For the text-containing cell, return its midpoint in (x, y) coordinate format. 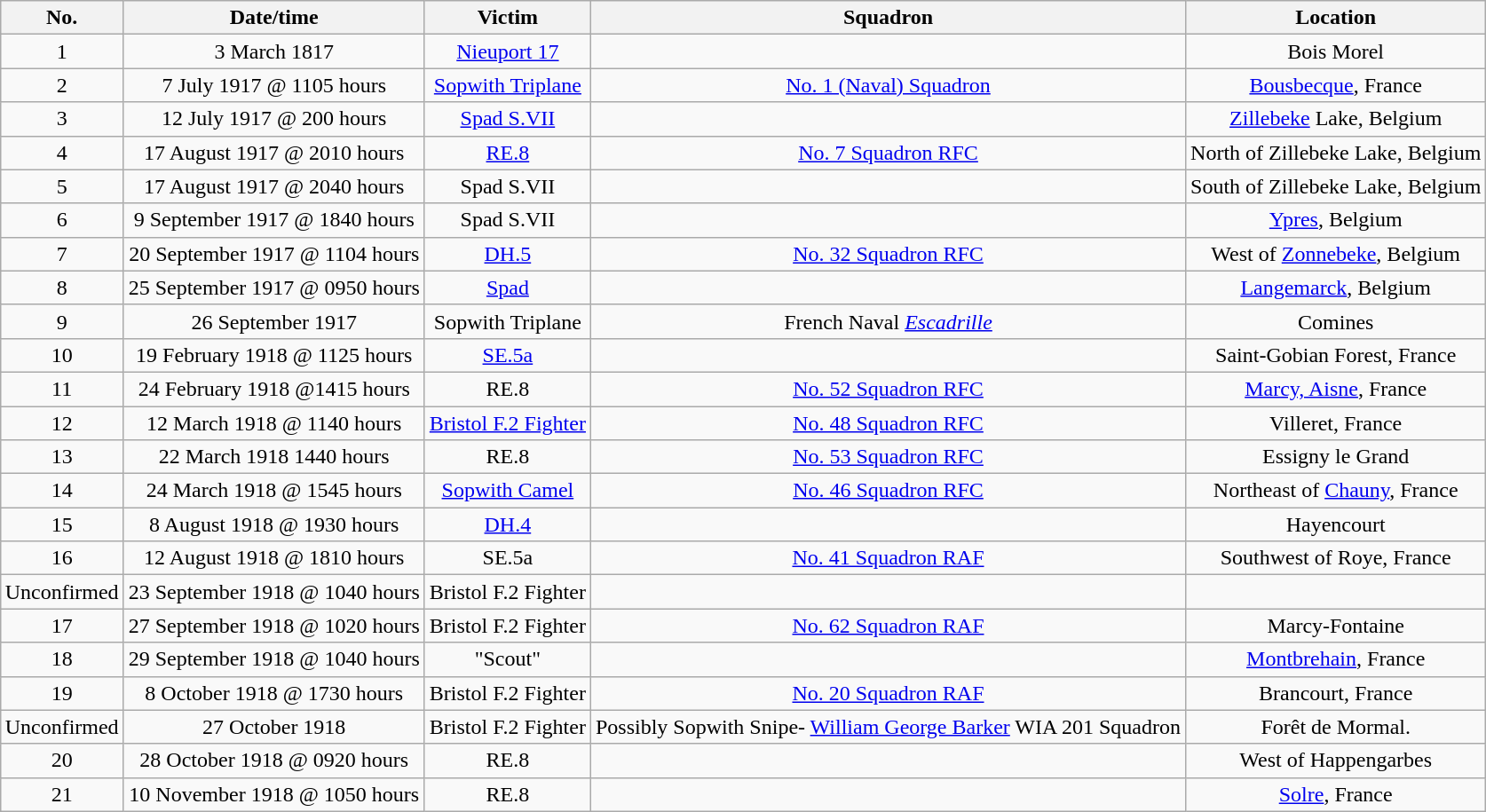
No. 1 (Naval) Squadron (888, 85)
No. 7 Squadron RFC (888, 153)
Sopwith Camel (508, 491)
DH.4 (508, 524)
22 March 1918 1440 hours (273, 457)
Montbrehain, France (1336, 659)
24 February 1918 @1415 hours (273, 389)
20 September 1917 @ 1104 hours (273, 254)
27 September 1918 @ 1020 hours (273, 626)
28 October 1918 @ 0920 hours (273, 761)
9 September 1917 @ 1840 hours (273, 220)
8 August 1918 @ 1930 hours (273, 524)
Squadron (888, 18)
Marcy-Fontaine (1336, 626)
17 August 1917 @ 2040 hours (273, 186)
No. 52 Squadron RFC (888, 389)
13 (62, 457)
West of Zonnebeke, Belgium (1336, 254)
Hayencourt (1336, 524)
No. 48 Squadron RFC (888, 423)
North of Zillebeke Lake, Belgium (1336, 153)
3 March 1817 (273, 51)
Comines (1336, 321)
16 (62, 558)
Saint-Gobian Forest, France (1336, 355)
Southwest of Roye, France (1336, 558)
10 (62, 355)
Bois Morel (1336, 51)
4 (62, 153)
No. 32 Squadron RFC (888, 254)
15 (62, 524)
No. 46 Squadron RFC (888, 491)
11 (62, 389)
Date/time (273, 18)
9 (62, 321)
Forêt de Mormal. (1336, 727)
29 September 1918 @ 1040 hours (273, 659)
5 (62, 186)
7 (62, 254)
No. 62 Squadron RAF (888, 626)
Brancourt, France (1336, 693)
7 July 1917 @ 1105 hours (273, 85)
Marcy, Aisne, France (1336, 389)
6 (62, 220)
Langemarck, Belgium (1336, 288)
"Scout" (508, 659)
Bousbecque, France (1336, 85)
8 October 1918 @ 1730 hours (273, 693)
South of Zillebeke Lake, Belgium (1336, 186)
Nieuport 17 (508, 51)
Villeret, France (1336, 423)
1 (62, 51)
17 August 1917 @ 2010 hours (273, 153)
19 (62, 693)
Zillebeke Lake, Belgium (1336, 119)
12 (62, 423)
Spad (508, 288)
No. 20 Squadron RAF (888, 693)
10 November 1918 @ 1050 hours (273, 794)
12 August 1918 @ 1810 hours (273, 558)
Northeast of Chauny, France (1336, 491)
27 October 1918 (273, 727)
No. (62, 18)
12 March 1918 @ 1140 hours (273, 423)
17 (62, 626)
Ypres, Belgium (1336, 220)
20 (62, 761)
Essigny le Grand (1336, 457)
Location (1336, 18)
18 (62, 659)
19 February 1918 @ 1125 hours (273, 355)
West of Happengarbes (1336, 761)
Solre, France (1336, 794)
8 (62, 288)
26 September 1917 (273, 321)
DH.5 (508, 254)
24 March 1918 @ 1545 hours (273, 491)
2 (62, 85)
Possibly Sopwith Snipe- William George Barker WIA 201 Squadron (888, 727)
23 September 1918 @ 1040 hours (273, 592)
12 July 1917 @ 200 hours (273, 119)
Victim (508, 18)
14 (62, 491)
3 (62, 119)
25 September 1917 @ 0950 hours (273, 288)
No. 53 Squadron RFC (888, 457)
French Naval Escadrille (888, 321)
No. 41 Squadron RAF (888, 558)
21 (62, 794)
